Provide the [X, Y] coordinate of the cell's center where the given text is located.  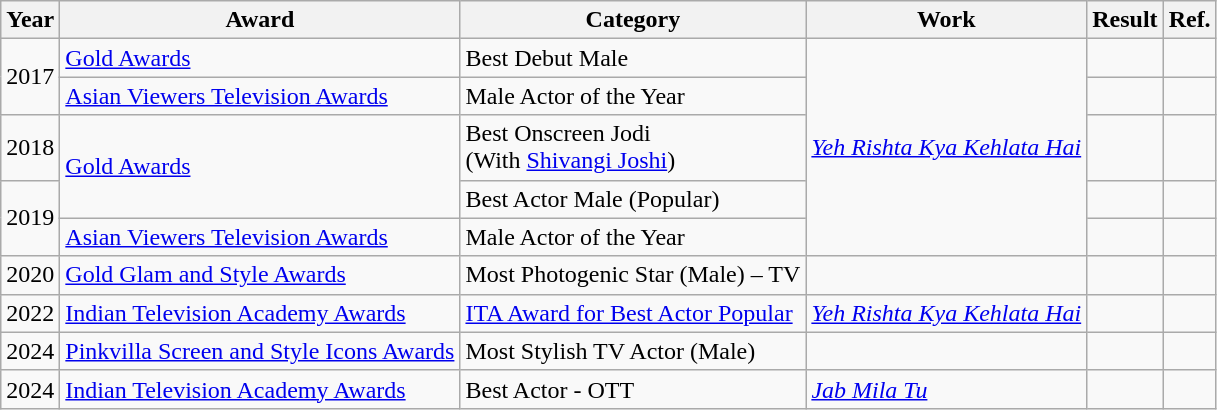
Award [260, 20]
Most Stylish TV Actor (Male) [633, 351]
2022 [30, 313]
2018 [30, 148]
Work [946, 20]
2020 [30, 275]
ITA Award for Best Actor Popular [633, 313]
2019 [30, 218]
Most Photogenic Star (Male) – TV [633, 275]
Jab Mila Tu [946, 389]
Best Actor Male (Popular) [633, 199]
Best Actor - OTT [633, 389]
Year [30, 20]
Category [633, 20]
Best Onscreen Jodi(With Shivangi Joshi) [633, 148]
Ref. [1190, 20]
Gold Glam and Style Awards [260, 275]
Best Debut Male [633, 58]
Pinkvilla Screen and Style Icons Awards [260, 351]
2017 [30, 77]
Result [1125, 20]
